Detect which cell encompasses the target text, then output its [x, y] center coordinate. 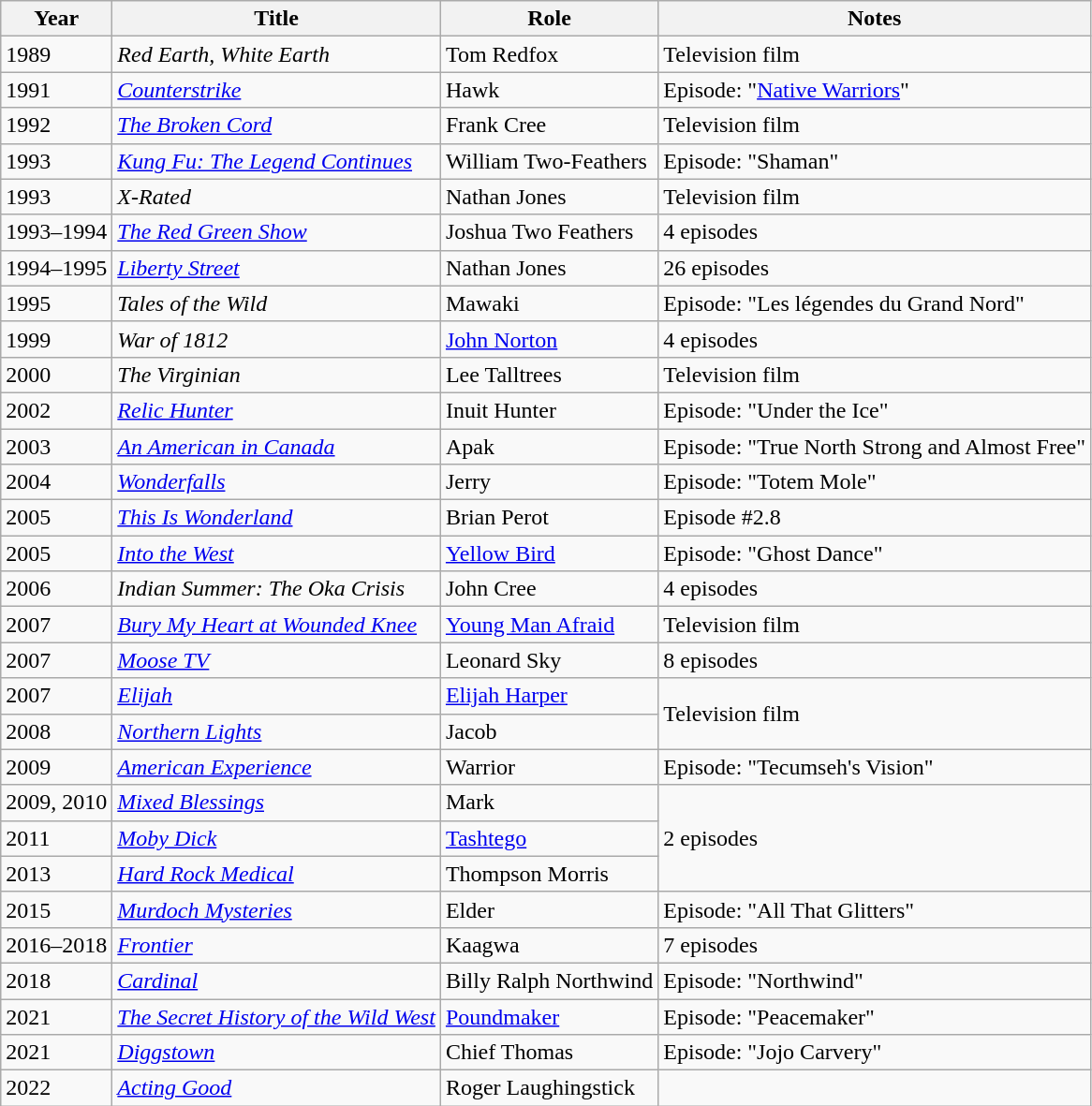
Billy Ralph Northwind [549, 981]
Tom Redfox [549, 54]
1999 [56, 339]
Mixed Blessings [277, 803]
Roger Laughingstick [549, 1088]
Episode: "True North Strong and Almost Free" [875, 447]
2013 [56, 874]
Thompson Morris [549, 874]
Jacob [549, 731]
Into the West [277, 553]
Apak [549, 447]
Leonard Sky [549, 660]
Episode: "Shaman" [875, 161]
2006 [56, 589]
26 episodes [875, 268]
Cardinal [277, 981]
William Two-Feathers [549, 161]
Episode: "Under the Ice" [875, 410]
An American in Canada [277, 447]
Notes [875, 19]
Wonderfalls [277, 482]
X-Rated [277, 197]
Year [56, 19]
War of 1812 [277, 339]
The Red Green Show [277, 232]
Yellow Bird [549, 553]
Diggstown [277, 1053]
2 episodes [875, 838]
American Experience [277, 767]
Indian Summer: The Oka Crisis [277, 589]
Inuit Hunter [549, 410]
Bury My Heart at Wounded Knee [277, 625]
Episode: "Native Warriors" [875, 90]
Red Earth, White Earth [277, 54]
Mark [549, 803]
Elijah [277, 696]
Warrior [549, 767]
2015 [56, 909]
2002 [56, 410]
Hawk [549, 90]
2003 [56, 447]
2004 [56, 482]
1995 [56, 303]
1993–1994 [56, 232]
Frank Cree [549, 125]
2018 [56, 981]
Tashtego [549, 838]
Jerry [549, 482]
Episode: "Jojo Carvery" [875, 1053]
7 episodes [875, 945]
2000 [56, 375]
Northern Lights [277, 731]
John Cree [549, 589]
Episode: "Totem Mole" [875, 482]
Brian Perot [549, 518]
Elijah Harper [549, 696]
Poundmaker [549, 1016]
Episode: "Northwind" [875, 981]
Tales of the Wild [277, 303]
John Norton [549, 339]
The Virginian [277, 375]
Title [277, 19]
1989 [56, 54]
The Broken Cord [277, 125]
Episode: "Peacemaker" [875, 1016]
Relic Hunter [277, 410]
Frontier [277, 945]
Lee Talltrees [549, 375]
Elder [549, 909]
Acting Good [277, 1088]
2011 [56, 838]
Mawaki [549, 303]
2009 [56, 767]
Moby Dick [277, 838]
Hard Rock Medical [277, 874]
Young Man Afraid [549, 625]
Liberty Street [277, 268]
Episode: "All That Glitters" [875, 909]
8 episodes [875, 660]
2009, 2010 [56, 803]
This Is Wonderland [277, 518]
Kaagwa [549, 945]
1991 [56, 90]
Murdoch Mysteries [277, 909]
2022 [56, 1088]
2016–2018 [56, 945]
Counterstrike [277, 90]
1994–1995 [56, 268]
Chief Thomas [549, 1053]
Role [549, 19]
2008 [56, 731]
Episode #2.8 [875, 518]
Moose TV [277, 660]
Episode: "Les légendes du Grand Nord" [875, 303]
Joshua Two Feathers [549, 232]
Episode: "Tecumseh's Vision" [875, 767]
Episode: "Ghost Dance" [875, 553]
Kung Fu: The Legend Continues [277, 161]
The Secret History of the Wild West [277, 1016]
1992 [56, 125]
